Return (X, Y) of the center of cell containing provided text 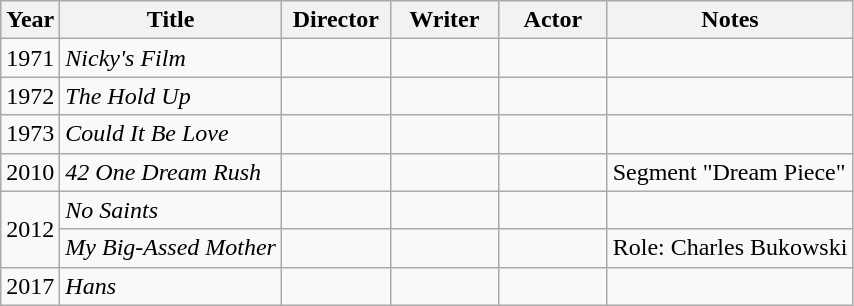
Hans (171, 286)
Notes (730, 20)
No Saints (171, 210)
Director (336, 20)
42 One Dream Rush (171, 172)
2012 (30, 229)
Nicky's Film (171, 58)
1972 (30, 96)
Title (171, 20)
Segment "Dream Piece" (730, 172)
Could It Be Love (171, 134)
Year (30, 20)
2010 (30, 172)
1971 (30, 58)
2017 (30, 286)
1973 (30, 134)
Role: Charles Bukowski (730, 248)
My Big-Assed Mother (171, 248)
The Hold Up (171, 96)
Writer (444, 20)
Actor (554, 20)
